Find where the given text appears and provide that cell's center as (x, y) coordinate. 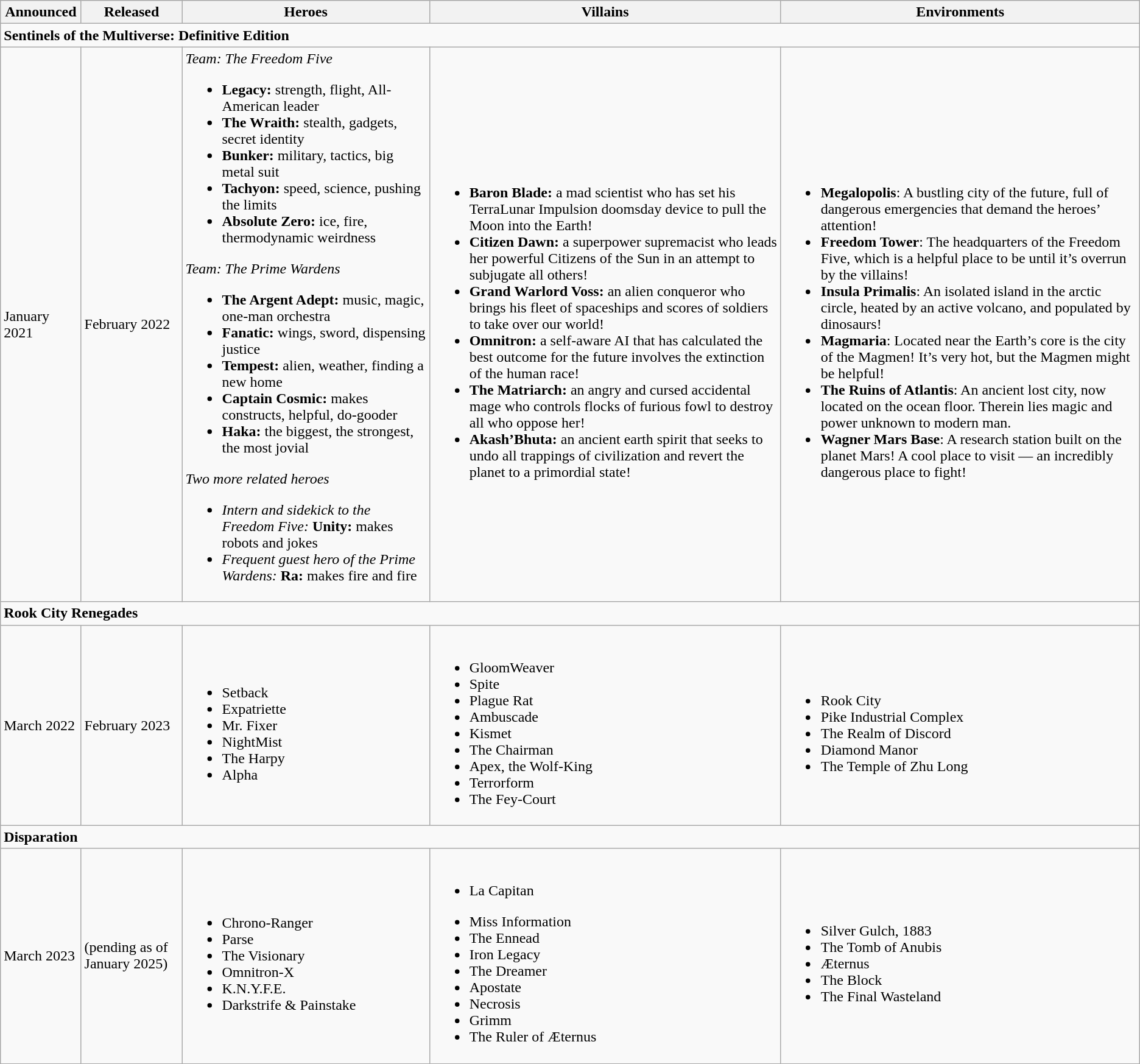
Heroes (306, 12)
Sentinels of the Multiverse: Definitive Edition (570, 35)
SetbackExpatrietteMr. FixerNightMistThe HarpyAlpha (306, 725)
January 2021 (41, 324)
February 2023 (132, 725)
Environments (960, 12)
March 2023 (41, 956)
Villains (605, 12)
Chrono-RangerParseThe VisionaryOmnitron-XK.N.Y.F.E.Darkstrife & Painstake (306, 956)
La CapitanMiss InformationThe EnneadIron LegacyThe DreamerApostateNecrosisGrimmThe Ruler of Æternus (605, 956)
Rook City Renegades (570, 613)
(pending as of January 2025) (132, 956)
GloomWeaverSpitePlague RatAmbuscadeKismetThe ChairmanApex, the Wolf-KingTerrorformThe Fey-Court (605, 725)
Released (132, 12)
March 2022 (41, 725)
Announced (41, 12)
February 2022 (132, 324)
Disparation (570, 837)
Rook CityPike Industrial ComplexThe Realm of DiscordDiamond ManorThe Temple of Zhu Long (960, 725)
Silver Gulch, 1883The Tomb of AnubisÆternusThe BlockThe Final Wasteland (960, 956)
